Detect which cell encompasses the target text, then output its (x, y) center coordinate. 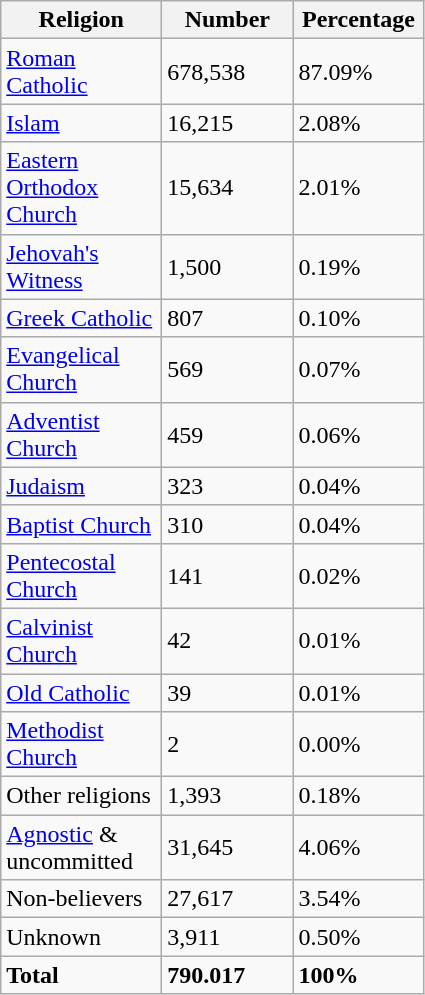
0.06% (358, 434)
0.07% (358, 370)
0.19% (358, 266)
Other religions (82, 796)
Methodist Church (82, 744)
4.06% (358, 848)
0.00% (358, 744)
0.10% (358, 318)
Greek Catholic (82, 318)
459 (228, 434)
0.18% (358, 796)
27,617 (228, 899)
790.017 (228, 975)
678,538 (228, 72)
Pentecostal Church (82, 576)
Unknown (82, 937)
Adventist Church (82, 434)
3,911 (228, 937)
310 (228, 524)
Percentage (358, 20)
31,645 (228, 848)
2.08% (358, 123)
141 (228, 576)
1,500 (228, 266)
Eastern Orthodox Church (82, 188)
2.01% (358, 188)
Agnostic & uncommitted (82, 848)
87.09% (358, 72)
100% (358, 975)
15,634 (228, 188)
569 (228, 370)
3.54% (358, 899)
Baptist Church (82, 524)
0.02% (358, 576)
Calvinist Church (82, 640)
Judaism (82, 486)
Old Catholic (82, 693)
16,215 (228, 123)
Jehovah's Witness (82, 266)
Non-believers (82, 899)
Religion (82, 20)
Islam (82, 123)
Total (82, 975)
Evangelical Church (82, 370)
Roman Catholic (82, 72)
323 (228, 486)
Number (228, 20)
1,393 (228, 796)
39 (228, 693)
0.50% (358, 937)
2 (228, 744)
807 (228, 318)
42 (228, 640)
